Scan for the cell matching the given text and deliver its [x, y] coordinate at center. 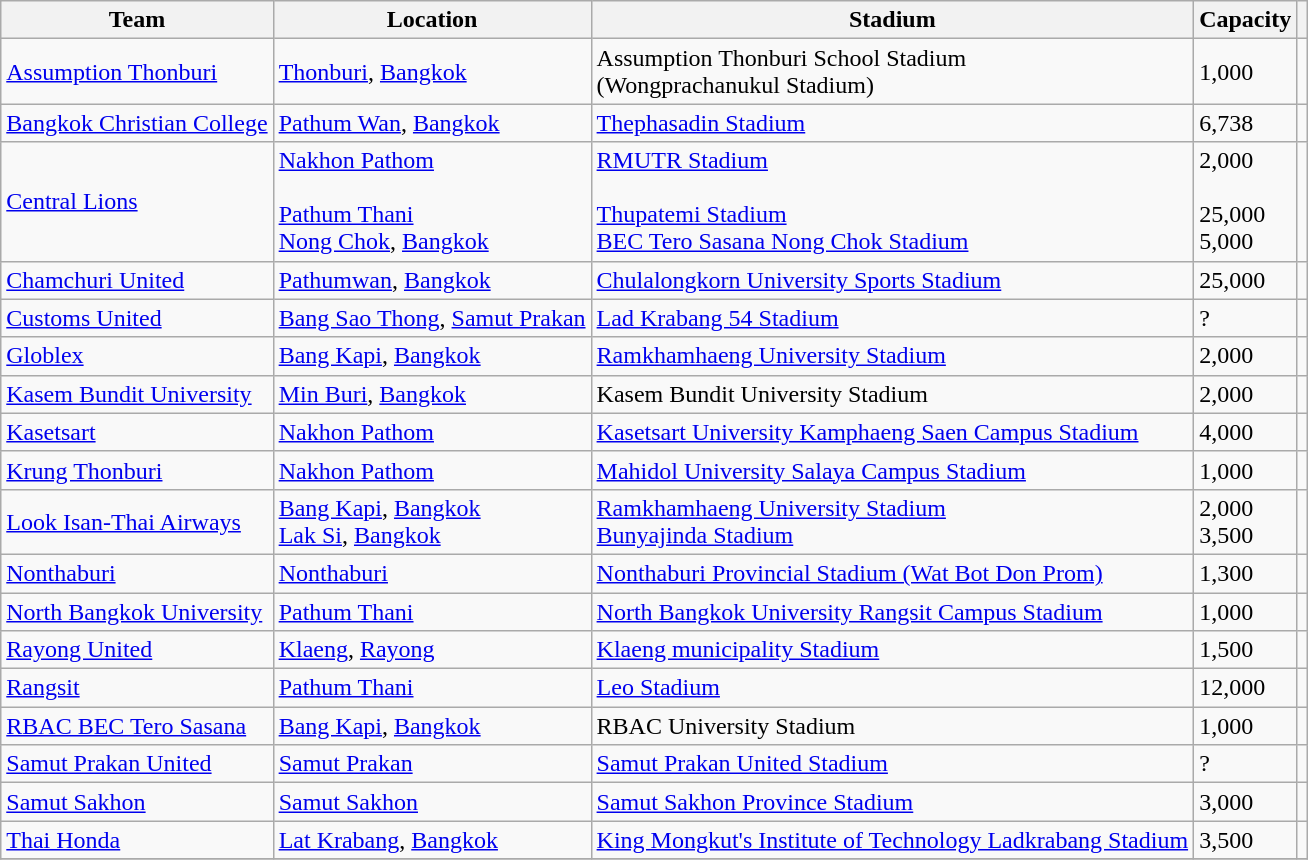
Klaeng, Rayong [432, 650]
Bangkok Christian College [137, 123]
Krung Thonburi [137, 470]
King Mongkut's Institute of Technology Ladkrabang Stadium [892, 840]
Lad Krabang 54 Stadium [892, 318]
Leo Stadium [892, 688]
Team [137, 20]
6,738 [1246, 123]
12,000 [1246, 688]
Samut Prakan [432, 764]
2,00025,000 5,000 [1246, 202]
Samut Prakan United [137, 764]
Kasetsart University Kamphaeng Saen Campus Stadium [892, 432]
Assumption Thonburi School Stadium(Wongprachanukul Stadium) [892, 72]
1,500 [1246, 650]
Min Buri, Bangkok [432, 394]
Location [432, 20]
4,000 [1246, 432]
RMUTR StadiumThupatemi Stadium BEC Tero Sasana Nong Chok Stadium [892, 202]
Globlex [137, 356]
Thephasadin Stadium [892, 123]
Bang Kapi, BangkokLak Si, Bangkok [432, 522]
Assumption Thonburi [137, 72]
1,300 [1246, 573]
Rangsit [137, 688]
Pathum Wan, Bangkok [432, 123]
Capacity [1246, 20]
Kasem Bundit University [137, 394]
Nakhon PathomPathum Thani Nong Chok, Bangkok [432, 202]
Ramkhamhaeng University Stadium [892, 356]
North Bangkok University [137, 611]
Nonthaburi Provincial Stadium (Wat Bot Don Prom) [892, 573]
Customs United [137, 318]
North Bangkok University Rangsit Campus Stadium [892, 611]
Thonburi, Bangkok [432, 72]
Ramkhamhaeng University StadiumBunyajinda Stadium [892, 522]
Rayong United [137, 650]
Stadium [892, 20]
Samut Prakan United Stadium [892, 764]
Chamchuri United [137, 280]
Pathumwan, Bangkok [432, 280]
Look Isan-Thai Airways [137, 522]
Lat Krabang, Bangkok [432, 840]
Kasetsart [137, 432]
Kasem Bundit University Stadium [892, 394]
2,0003,500 [1246, 522]
Samut Sakhon Province Stadium [892, 802]
Chulalongkorn University Sports Stadium [892, 280]
3,000 [1246, 802]
Thai Honda [137, 840]
Central Lions [137, 202]
RBAC BEC Tero Sasana [137, 726]
Mahidol University Salaya Campus Stadium [892, 470]
3,500 [1246, 840]
Klaeng municipality Stadium [892, 650]
RBAC University Stadium [892, 726]
Bang Sao Thong, Samut Prakan [432, 318]
25,000 [1246, 280]
